Scan for the cell matching the given text and deliver its (X, Y) coordinate at center. 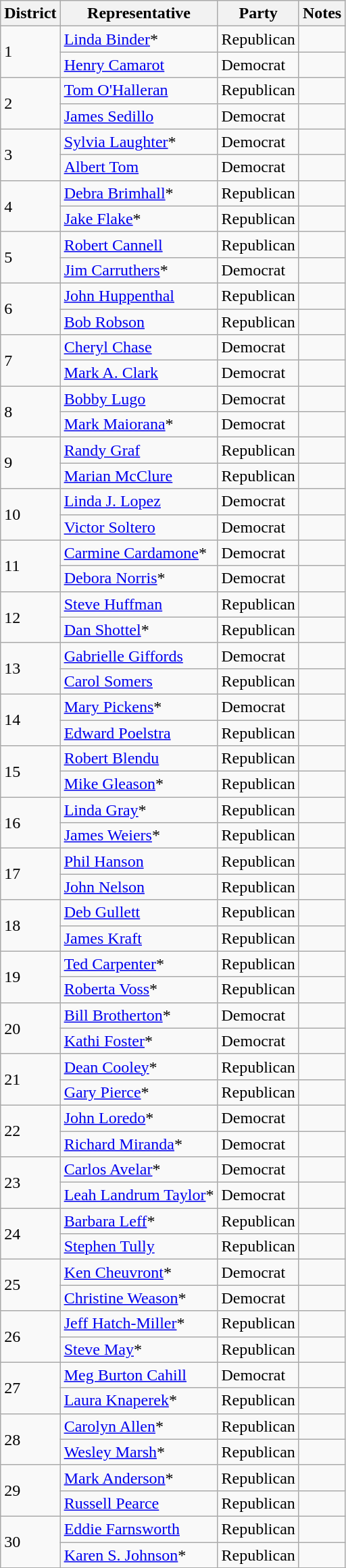
30 (30, 1542)
6 (30, 308)
Mark Anderson* (139, 1478)
Steve Huffman (139, 604)
Stephen Tully (139, 1247)
Mark Maiorana* (139, 425)
Debora Norris* (139, 578)
Bobby Lugo (139, 399)
Debra Brimhall* (139, 193)
Bob Robson (139, 322)
23 (30, 1183)
Steve May* (139, 1349)
Christine Weason* (139, 1298)
Dan Shottel* (139, 630)
Robert Blendu (139, 759)
Sylvia Laughter* (139, 142)
27 (30, 1388)
Carol Somers (139, 681)
Robert Cannell (139, 244)
Linda Gray* (139, 810)
17 (30, 874)
29 (30, 1490)
Deb Gullett (139, 913)
Dean Cooley* (139, 1066)
Leah Landrum Taylor* (139, 1195)
7 (30, 360)
Ted Carpenter* (139, 964)
Linda Binder* (139, 39)
Linda J. Lopez (139, 502)
District (30, 13)
Randy Graf (139, 450)
28 (30, 1439)
Phil Hanson (139, 861)
20 (30, 1028)
Albert Tom (139, 167)
8 (30, 412)
Cheryl Chase (139, 348)
13 (30, 668)
3 (30, 155)
Tom O'Halleran (139, 90)
James Sedillo (139, 116)
12 (30, 617)
Mike Gleason* (139, 784)
Jim Carruthers* (139, 270)
Laura Knaperek* (139, 1401)
Richard Miranda* (139, 1144)
Gary Pierce* (139, 1092)
Jeff Hatch-Miller* (139, 1324)
Henry Camarot (139, 65)
Roberta Voss* (139, 990)
John Nelson (139, 887)
15 (30, 772)
Representative (139, 13)
21 (30, 1079)
10 (30, 514)
2 (30, 103)
Karen S. Johnson* (139, 1555)
Barbara Leff* (139, 1221)
Mark A. Clark (139, 373)
18 (30, 925)
Party (258, 13)
Gabrielle Giffords (139, 655)
Kathi Foster* (139, 1041)
16 (30, 823)
Victor Soltero (139, 527)
5 (30, 257)
Ken Cheuvront* (139, 1272)
Mary Pickens* (139, 707)
John Loredo* (139, 1118)
Jake Flake* (139, 219)
James Weiers* (139, 836)
Wesley Marsh* (139, 1452)
25 (30, 1285)
John Huppenthal (139, 296)
4 (30, 206)
11 (30, 566)
Meg Burton Cahill (139, 1375)
Edward Poelstra (139, 732)
14 (30, 720)
Marian McClure (139, 476)
Bill Brotherton* (139, 1015)
22 (30, 1131)
Eddie Farnsworth (139, 1529)
Russell Pearce (139, 1503)
Carlos Avelar* (139, 1170)
9 (30, 463)
Notes (322, 13)
1 (30, 52)
Carmine Cardamone* (139, 553)
19 (30, 977)
26 (30, 1336)
James Kraft (139, 938)
24 (30, 1234)
Carolyn Allen* (139, 1426)
